Pinpoint the cell where the given text exists, returning its (X, Y) midpoint coordinate. 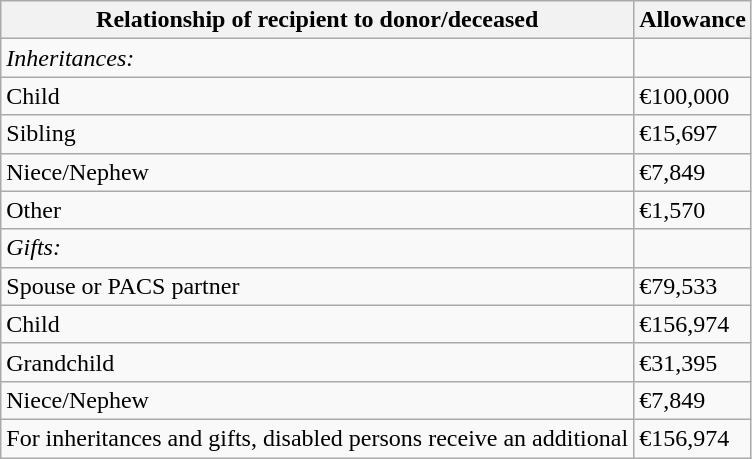
Gifts: (318, 248)
For inheritances and gifts, disabled persons receive an additional (318, 438)
€79,533 (693, 286)
Spouse or PACS partner (318, 286)
€31,395 (693, 362)
€1,570 (693, 210)
Allowance (693, 20)
Inheritances: (318, 58)
Grandchild (318, 362)
Relationship of recipient to donor/deceased (318, 20)
€100,000 (693, 96)
€15,697 (693, 134)
Sibling (318, 134)
Other (318, 210)
